Scan for the cell matching the given text and deliver its (X, Y) coordinate at center. 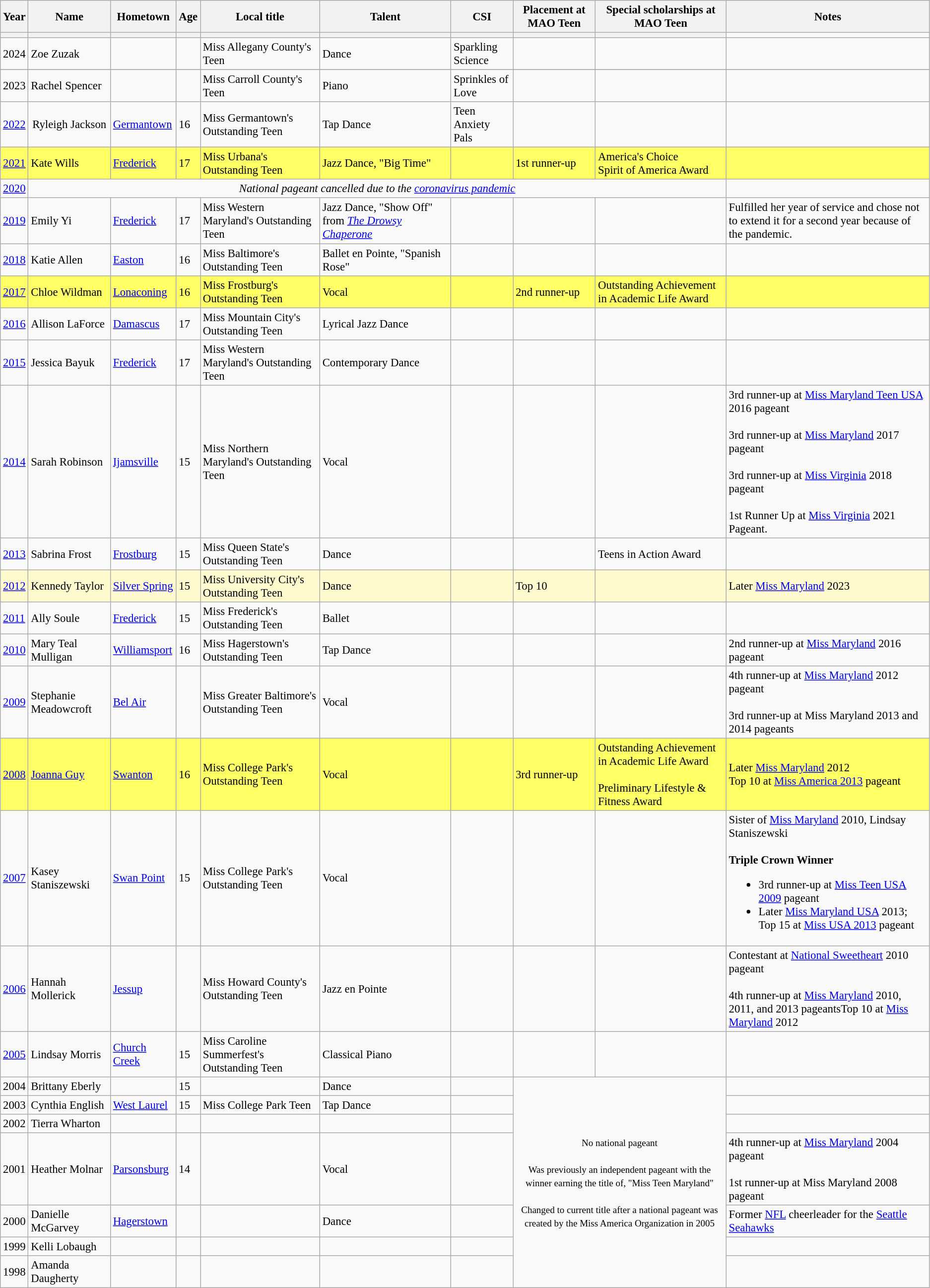
Talent (385, 17)
Outstanding Achievement in Academic Life Award (661, 292)
Ryleigh Jackson (69, 125)
Contemporary Dance (385, 362)
Joanna Guy (69, 775)
Later Miss Maryland 2023 (828, 586)
Damascus (143, 324)
Jazz Dance, "Big Time" (385, 164)
Miss Baltimore's Outstanding Teen (260, 260)
Outstanding Achievement in Academic Life AwardPreliminary Lifestyle & Fitness Award (661, 775)
Name (69, 17)
2001 (14, 1169)
2011 (14, 618)
Germantown (143, 125)
Miss Allegany County's Teen (260, 54)
2018 (14, 260)
Later Miss Maryland 2012Top 10 at Miss America 2013 pageant (828, 775)
Miss Queen State's Outstanding Teen (260, 554)
Piano (385, 86)
1999 (14, 1247)
Jessup (143, 989)
Miss Urbana's Outstanding Teen (260, 164)
Amanda Daugherty (69, 1272)
Fulfilled her year of service and chose not to extend it for a second year because of the pandemic. (828, 221)
Age (189, 17)
1st runner-up (554, 164)
Silver Spring (143, 586)
2002 (14, 1124)
Tierra Wharton (69, 1124)
Kelli Lobaugh (69, 1247)
2004 (14, 1086)
Former NFL cheerleader for the Seattle Seahawks (828, 1221)
Kate Wills (69, 164)
Rachel Spencer (69, 86)
Sabrina Frost (69, 554)
2022 (14, 125)
2nd runner-up at Miss Maryland 2016 pageant (828, 650)
Hometown (143, 17)
Placement at MAO Teen (554, 17)
2005 (14, 1054)
2024 (14, 54)
Church Creek (143, 1054)
Miss Howard County's Outstanding Teen (260, 989)
Ijamsville (143, 462)
Miss University City's Outstanding Teen (260, 586)
Cynthia English (69, 1105)
Kennedy Taylor (69, 586)
Kasey Staniszewski (69, 878)
2019 (14, 221)
Classical Piano (385, 1054)
Brittany Eberly (69, 1086)
2003 (14, 1105)
Katie Allen (69, 260)
2023 (14, 86)
Teens in Action Award (661, 554)
2016 (14, 324)
Jessica Bayuk (69, 362)
Bel Air (143, 702)
14 (189, 1169)
Notes (828, 17)
Heather Molnar (69, 1169)
Stephanie Meadowcroft (69, 702)
Ally Soule (69, 618)
Hagerstown (143, 1221)
Williamsport (143, 650)
1998 (14, 1272)
Parsonsburg (143, 1169)
Mary Teal Mulligan (69, 650)
2nd runner-up (554, 292)
Miss Frostburg's Outstanding Teen (260, 292)
Miss Carroll County's Teen (260, 86)
Zoe Zuzak (69, 54)
Easton (143, 260)
2020 (14, 189)
Ballet (385, 618)
Lindsay Morris (69, 1054)
2006 (14, 989)
Chloe Wildman (69, 292)
Miss College Park Teen (260, 1105)
2014 (14, 462)
2010 (14, 650)
Swanton (143, 775)
Teen Anxiety Pals (482, 125)
Miss Hagerstown's Outstanding Teen (260, 650)
Sparkling Science (482, 54)
Miss Mountain City's Outstanding Teen (260, 324)
Miss Frederick's Outstanding Teen (260, 618)
2008 (14, 775)
2013 (14, 554)
2017 (14, 292)
Swan Point (143, 878)
Lonaconing (143, 292)
Miss Caroline Summerfest's Outstanding Teen (260, 1054)
3rd runner-up (554, 775)
Lyrical Jazz Dance (385, 324)
National pageant cancelled due to the coronavirus pandemic (377, 189)
Miss Northern Maryland's Outstanding Teen (260, 462)
Emily Yi (69, 221)
2021 (14, 164)
Top 10 (554, 586)
2012 (14, 586)
CSI (482, 17)
West Laurel (143, 1105)
Local title (260, 17)
Ballet en Pointe, "Spanish Rose" (385, 260)
America's ChoiceSpirit of America Award (661, 164)
Sprinkles of Love (482, 86)
Jazz en Pointe (385, 989)
Jazz Dance, "Show Off" from The Drowsy Chaperone (385, 221)
Allison LaForce (69, 324)
Sarah Robinson (69, 462)
Frostburg (143, 554)
2015 (14, 362)
2007 (14, 878)
Danielle McGarvey (69, 1221)
Hannah Mollerick (69, 989)
2000 (14, 1221)
Contestant at National Sweetheart 2010 pageant4th runner-up at Miss Maryland 2010, 2011, and 2013 pageantsTop 10 at Miss Maryland 2012 (828, 989)
4th runner-up at Miss Maryland 2012 pageant3rd runner-up at Miss Maryland 2013 and 2014 pageants (828, 702)
4th runner-up at Miss Maryland 2004 pageant1st runner-up at Miss Maryland 2008 pageant (828, 1169)
Year (14, 17)
2009 (14, 702)
Miss Germantown's Outstanding Teen (260, 125)
Special scholarships at MAO Teen (661, 17)
Miss Greater Baltimore's Outstanding Teen (260, 702)
